Return (X, Y) of the center of cell containing provided text 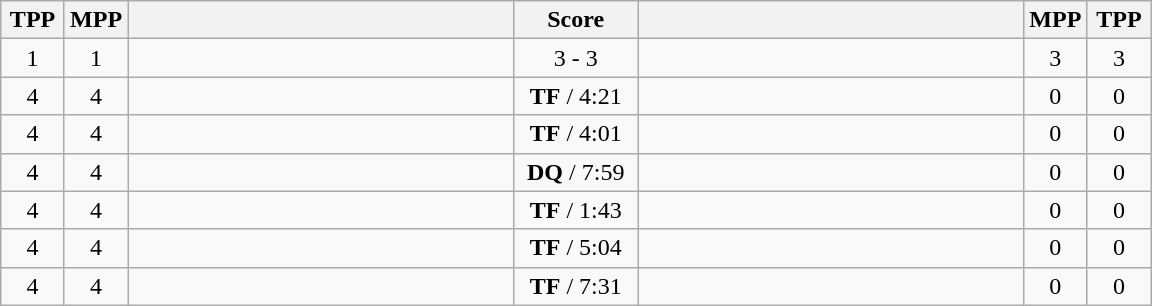
DQ / 7:59 (576, 172)
TF / 5:04 (576, 248)
TF / 4:01 (576, 134)
Score (576, 20)
TF / 4:21 (576, 96)
3 - 3 (576, 58)
TF / 7:31 (576, 286)
TF / 1:43 (576, 210)
